Return [x, y] of the center of cell containing provided text 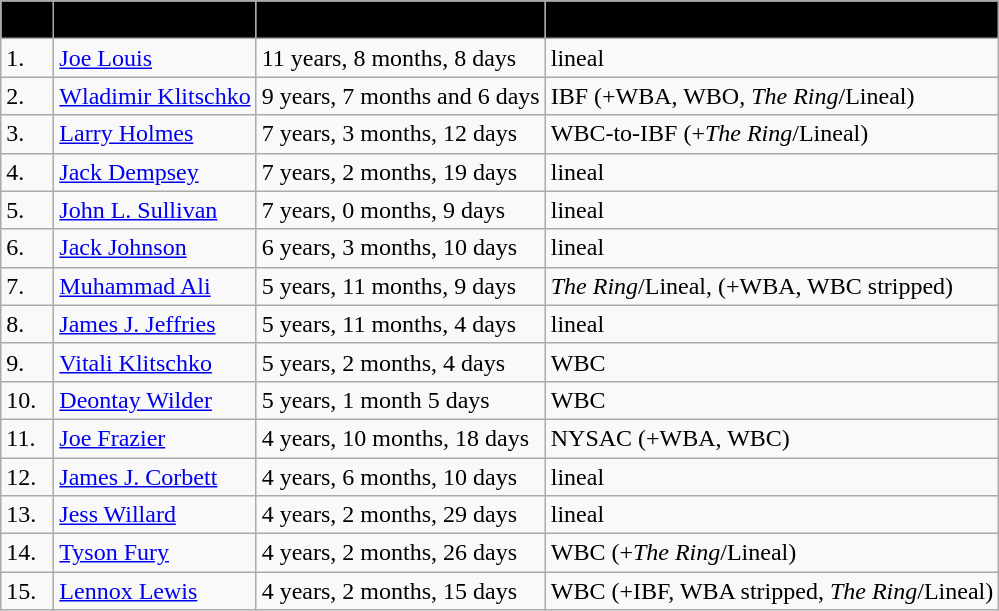
12. [28, 477]
Tyson Fury [155, 553]
Name [155, 20]
Wladimir Klitschko [155, 96]
4. [28, 172]
5 years, 2 months, 4 days [400, 362]
1. [28, 58]
5 years, 11 months, 4 days [400, 324]
8. [28, 324]
9. [28, 362]
5. [28, 210]
Deontay Wilder [155, 400]
Title Reign [400, 20]
WBC-to-IBF (+The Ring/Lineal) [772, 134]
Jess Willard [155, 515]
IBF (+WBA, WBO, The Ring/Lineal) [772, 96]
WBC (+IBF, WBA stripped, The Ring/Lineal) [772, 591]
11 years, 8 months, 8 days [400, 58]
4 years, 2 months, 29 days [400, 515]
John L. Sullivan [155, 210]
Joe Frazier [155, 438]
Lennox Lewis [155, 591]
9 years, 7 months and 6 days [400, 96]
6. [28, 248]
15. [28, 591]
Jack Johnson [155, 248]
7 years, 2 months, 19 days [400, 172]
14. [28, 553]
James J. Jeffries [155, 324]
Pos. [28, 20]
Muhammad Ali [155, 286]
13. [28, 515]
The Ring/Lineal, (+WBA, WBC stripped) [772, 286]
4 years, 10 months, 18 days [400, 438]
Larry Holmes [155, 134]
10. [28, 400]
Joe Louis [155, 58]
11. [28, 438]
NYSAC (+WBA, WBC) [772, 438]
Title recognition [772, 20]
7 years, 3 months, 12 days [400, 134]
7 years, 0 months, 9 days [400, 210]
6 years, 3 months, 10 days [400, 248]
4 years, 2 months, 26 days [400, 553]
4 years, 6 months, 10 days [400, 477]
3. [28, 134]
5 years, 11 months, 9 days [400, 286]
Vitali Klitschko [155, 362]
James J. Corbett [155, 477]
WBC (+The Ring/Lineal) [772, 553]
7. [28, 286]
Jack Dempsey [155, 172]
4 years, 2 months, 15 days [400, 591]
5 years, 1 month 5 days [400, 400]
2. [28, 96]
